Output the (x, y) coordinate of the center of the cell containing the given text.  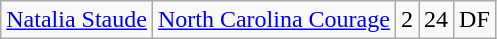
Natalia Staude (77, 20)
North Carolina Courage (274, 20)
DF (475, 20)
2 (406, 20)
24 (436, 20)
